Scan for the cell matching the given text and deliver its (x, y) coordinate at center. 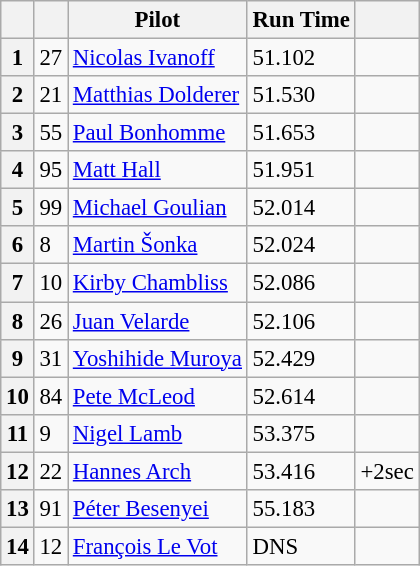
Matthias Dolderer (158, 95)
4 (18, 170)
+2sec (387, 471)
52.106 (301, 321)
Hannes Arch (158, 471)
52.086 (301, 283)
52.429 (301, 358)
Yoshihide Muroya (158, 358)
Pilot (158, 20)
Péter Besenyei (158, 509)
3 (18, 133)
51.102 (301, 58)
Michael Goulian (158, 208)
52.024 (301, 245)
2 (18, 95)
Nigel Lamb (158, 433)
51.530 (301, 95)
84 (50, 396)
53.375 (301, 433)
27 (50, 58)
Kirby Chambliss (158, 283)
21 (50, 95)
52.614 (301, 396)
Run Time (301, 20)
26 (50, 321)
Nicolas Ivanoff (158, 58)
99 (50, 208)
55.183 (301, 509)
François Le Vot (158, 546)
Martin Šonka (158, 245)
Paul Bonhomme (158, 133)
11 (18, 433)
52.014 (301, 208)
55 (50, 133)
22 (50, 471)
7 (18, 283)
51.951 (301, 170)
95 (50, 170)
Matt Hall (158, 170)
14 (18, 546)
91 (50, 509)
51.653 (301, 133)
1 (18, 58)
Juan Velarde (158, 321)
5 (18, 208)
6 (18, 245)
DNS (301, 546)
Pete McLeod (158, 396)
31 (50, 358)
53.416 (301, 471)
13 (18, 509)
